Output the [x, y] coordinate of the center of the cell containing the given text.  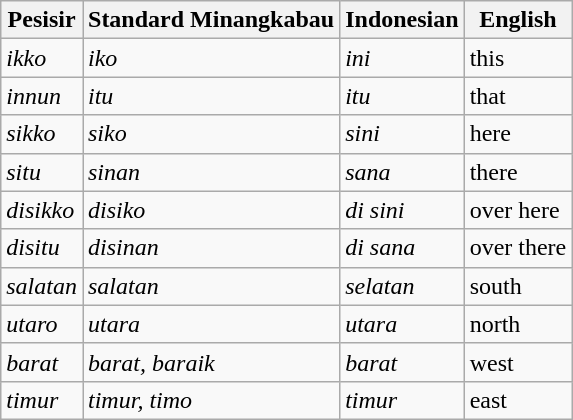
ini [402, 58]
selatan [402, 286]
disiko [210, 210]
Pesisir [42, 20]
disitu [42, 248]
iko [210, 58]
sana [402, 172]
west [518, 362]
siko [210, 134]
south [518, 286]
sinan [210, 172]
di sana [402, 248]
east [518, 400]
ikko [42, 58]
over there [518, 248]
over here [518, 210]
timur, timo [210, 400]
utaro [42, 324]
innun [42, 96]
disikko [42, 210]
Standard Minangkabau [210, 20]
there [518, 172]
English [518, 20]
barat, baraik [210, 362]
north [518, 324]
Indonesian [402, 20]
di sini [402, 210]
disinan [210, 248]
this [518, 58]
that [518, 96]
here [518, 134]
situ [42, 172]
sini [402, 134]
sikko [42, 134]
